Provide the (X, Y) coordinate of the cell's center where the given text is located.  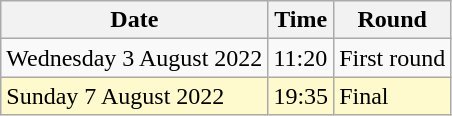
Round (392, 20)
11:20 (301, 58)
Date (134, 20)
Wednesday 3 August 2022 (134, 58)
Time (301, 20)
Sunday 7 August 2022 (134, 96)
First round (392, 58)
19:35 (301, 96)
Final (392, 96)
